Scan for the cell matching the given text and deliver its [x, y] coordinate at center. 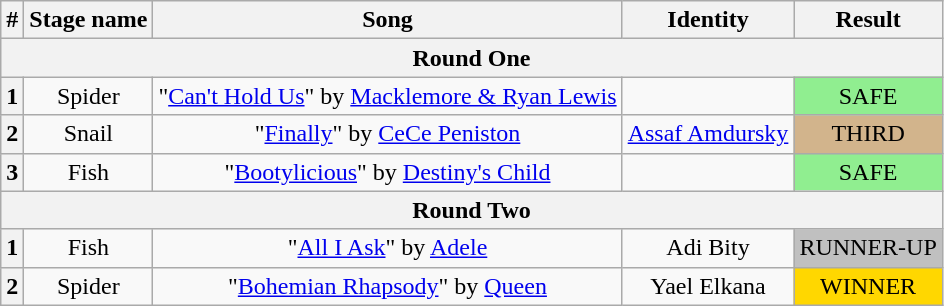
WINNER [868, 286]
THIRD [868, 134]
# [12, 20]
Round Two [472, 210]
RUNNER-UP [868, 248]
Stage name [88, 20]
"Bootylicious" by Destiny's Child [388, 172]
Yael Elkana [708, 286]
Adi Bity [708, 248]
Identity [708, 20]
"Finally" by CeCe Peniston [388, 134]
Song [388, 20]
"Can't Hold Us" by Macklemore & Ryan Lewis [388, 96]
3 [12, 172]
Assaf Amdursky [708, 134]
"All I Ask" by Adele [388, 248]
Round One [472, 58]
Snail [88, 134]
"Bohemian Rhapsody" by Queen [388, 286]
Result [868, 20]
